Find where the given text appears and provide that cell's center as (x, y) coordinate. 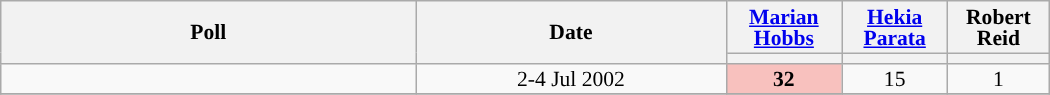
1 (999, 78)
32 (784, 78)
Poll (208, 32)
Robert Reid (999, 27)
Marian Hobbs (784, 27)
15 (895, 78)
Date (571, 32)
Hekia Parata (895, 27)
2-4 Jul 2002 (571, 78)
